Capture the cell that displays the provided text and extract its (X, Y) central coordinate. 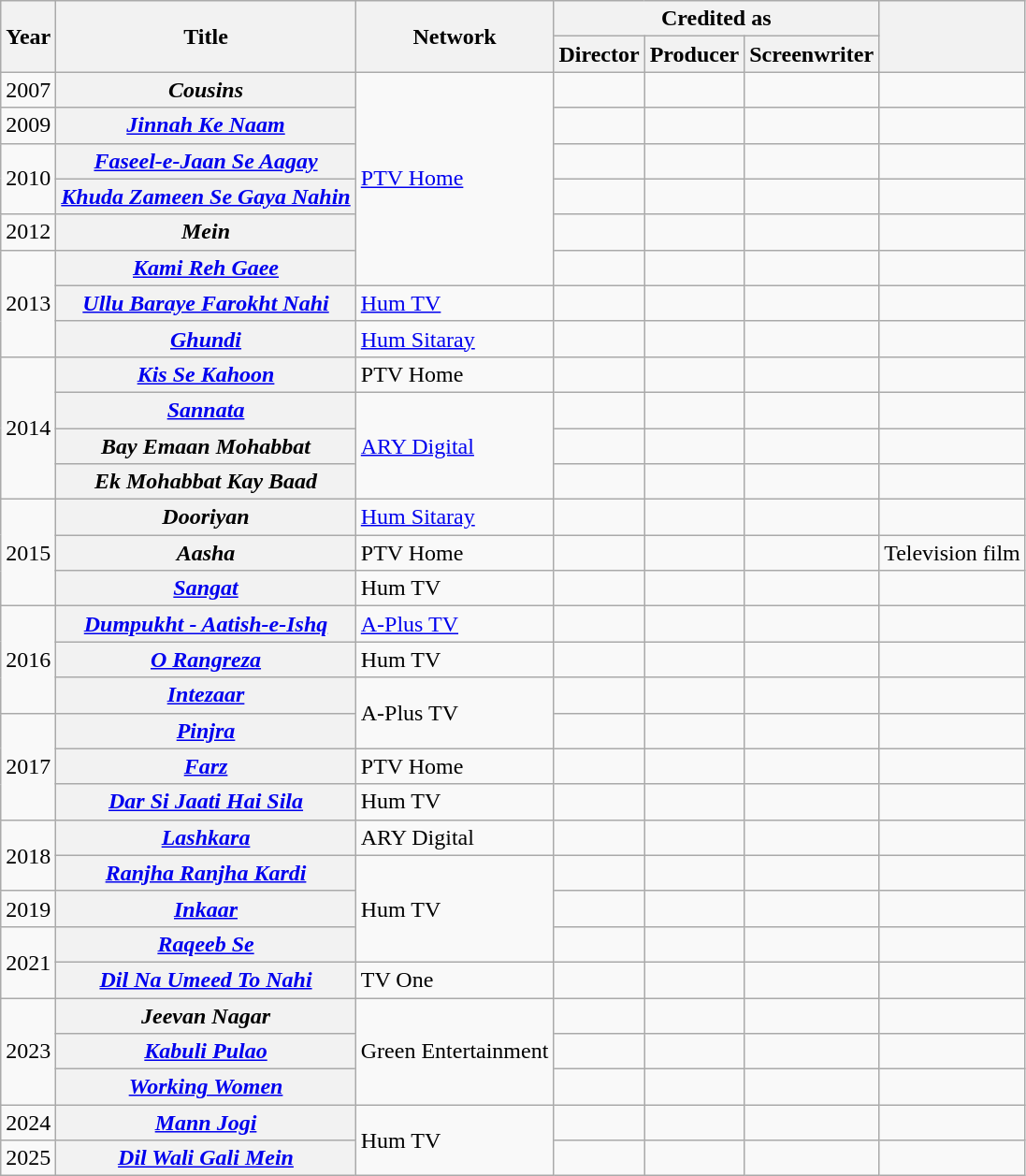
TV One (455, 980)
Mann Jogi (206, 1123)
Dar Si Jaati Hai Sila (206, 802)
Dil Na Umeed To Nahi (206, 980)
Dil Wali Gali Mein (206, 1158)
Dumpukht - Aatish-e-Ishq (206, 624)
Sangat (206, 588)
2023 (28, 1051)
Raqeeb Se (206, 944)
Ullu Baraye Farokht Nahi (206, 303)
2024 (28, 1123)
Aasha (206, 553)
2013 (28, 303)
2025 (28, 1158)
Jinnah Ke Naam (206, 125)
Producer (694, 54)
Pinjra (206, 731)
Dooriyan (206, 517)
2015 (28, 553)
2007 (28, 90)
2019 (28, 908)
Green Entertainment (455, 1051)
Credited as (716, 19)
Farz (206, 766)
Cousins (206, 90)
Lashkara (206, 837)
O Rangreza (206, 660)
Working Women (206, 1087)
Television film (952, 553)
2021 (28, 962)
Year (28, 36)
Bay Emaan Mohabbat (206, 446)
Inkaar (206, 908)
2012 (28, 232)
Ghundi (206, 339)
Kis Se Kahoon (206, 374)
2014 (28, 428)
2018 (28, 855)
Sannata (206, 410)
Mein (206, 232)
Ranjha Ranjha Kardi (206, 873)
Kabuli Pulao (206, 1052)
Jeevan Nagar (206, 1015)
Screenwriter (812, 54)
Director (599, 54)
2016 (28, 660)
Network (455, 36)
Intezaar (206, 695)
Ek Mohabbat Kay Baad (206, 482)
2009 (28, 125)
Kami Reh Gaee (206, 268)
Faseel-e-Jaan Se Aagay (206, 161)
2017 (28, 766)
2010 (28, 179)
Khuda Zameen Se Gaya Nahin (206, 196)
Title (206, 36)
